Extract the [x, y] coordinate from the center of the cell holding the provided text.  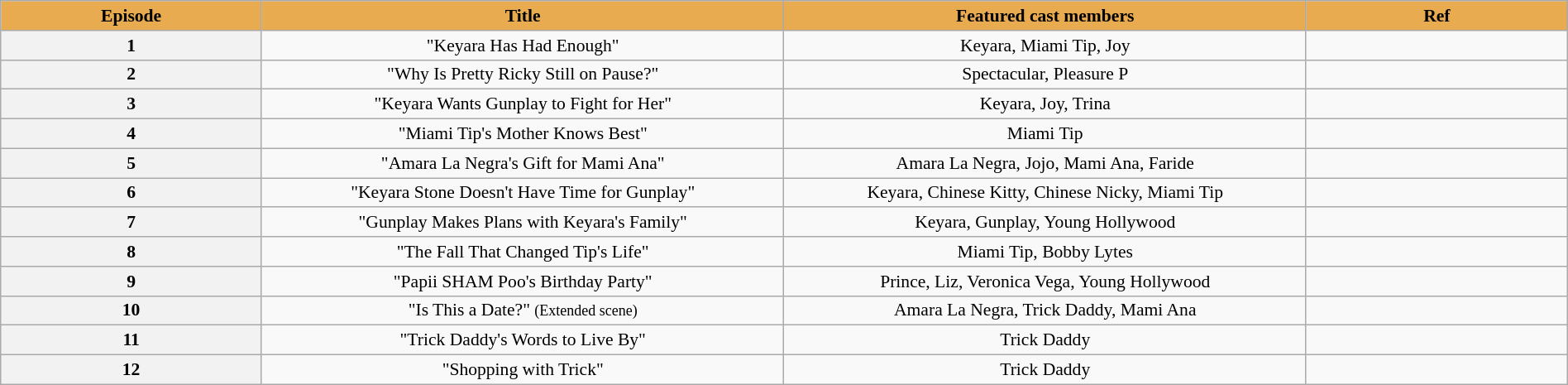
"Keyara Stone Doesn't Have Time for Gunplay" [523, 193]
9 [131, 282]
3 [131, 104]
"The Fall That Changed Tip's Life" [523, 252]
"Trick Daddy's Words to Live By" [523, 340]
4 [131, 134]
7 [131, 223]
Featured cast members [1045, 16]
Prince, Liz, Veronica Vega, Young Hollywood [1045, 282]
"Papii SHAM Poo's Birthday Party" [523, 282]
2 [131, 75]
Keyara, Gunplay, Young Hollywood [1045, 223]
12 [131, 370]
Ref [1437, 16]
10 [131, 310]
"Miami Tip's Mother Knows Best" [523, 134]
6 [131, 193]
8 [131, 252]
"Keyara Wants Gunplay to Fight for Her" [523, 104]
Spectacular, Pleasure P [1045, 75]
"Amara La Negra's Gift for Mami Ana" [523, 163]
1 [131, 46]
Episode [131, 16]
"Is This a Date?" (Extended scene) [523, 310]
Keyara, Chinese Kitty, Chinese Nicky, Miami Tip [1045, 193]
"Shopping with Trick" [523, 370]
11 [131, 340]
Miami Tip [1045, 134]
Miami Tip, Bobby Lytes [1045, 252]
Amara La Negra, Trick Daddy, Mami Ana [1045, 310]
Keyara, Miami Tip, Joy [1045, 46]
5 [131, 163]
Amara La Negra, Jojo, Mami Ana, Faride [1045, 163]
Title [523, 16]
"Gunplay Makes Plans with Keyara's Family" [523, 223]
Keyara, Joy, Trina [1045, 104]
"Keyara Has Had Enough" [523, 46]
"Why Is Pretty Ricky Still on Pause?" [523, 75]
